Pinpoint the cell where the given text exists, returning its [x, y] midpoint coordinate. 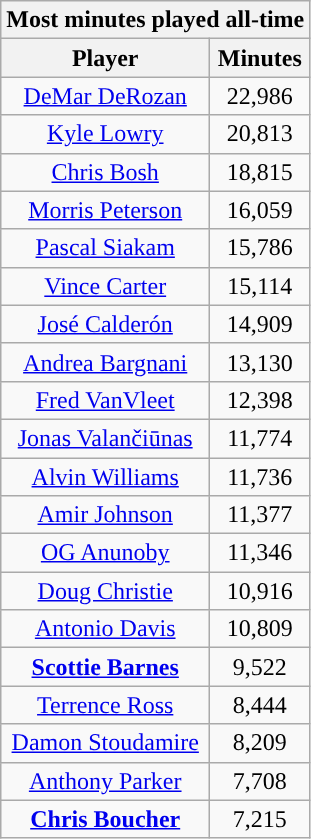
12,398 [260, 400]
Doug Christie [106, 591]
Minutes [260, 58]
11,774 [260, 438]
DeMar DeRozan [106, 96]
Kyle Lowry [106, 134]
Vince Carter [106, 286]
9,522 [260, 667]
Amir Johnson [106, 515]
Fred VanVleet [106, 400]
Most minutes played all-time [156, 20]
11,346 [260, 553]
22,986 [260, 96]
11,377 [260, 515]
8,209 [260, 743]
OG Anunoby [106, 553]
8,444 [260, 705]
Morris Peterson [106, 210]
Alvin Williams [106, 477]
Andrea Bargnani [106, 362]
Player [106, 58]
José Calderón [106, 324]
15,114 [260, 286]
20,813 [260, 134]
15,786 [260, 248]
14,909 [260, 324]
Chris Bosh [106, 172]
Jonas Valančiūnas [106, 438]
Chris Boucher [106, 819]
Terrence Ross [106, 705]
Pascal Siakam [106, 248]
Antonio Davis [106, 629]
10,916 [260, 591]
16,059 [260, 210]
13,130 [260, 362]
Anthony Parker [106, 781]
11,736 [260, 477]
10,809 [260, 629]
7,708 [260, 781]
Scottie Barnes [106, 667]
7,215 [260, 819]
Damon Stoudamire [106, 743]
18,815 [260, 172]
